Capture the cell that displays the provided text and extract its (X, Y) central coordinate. 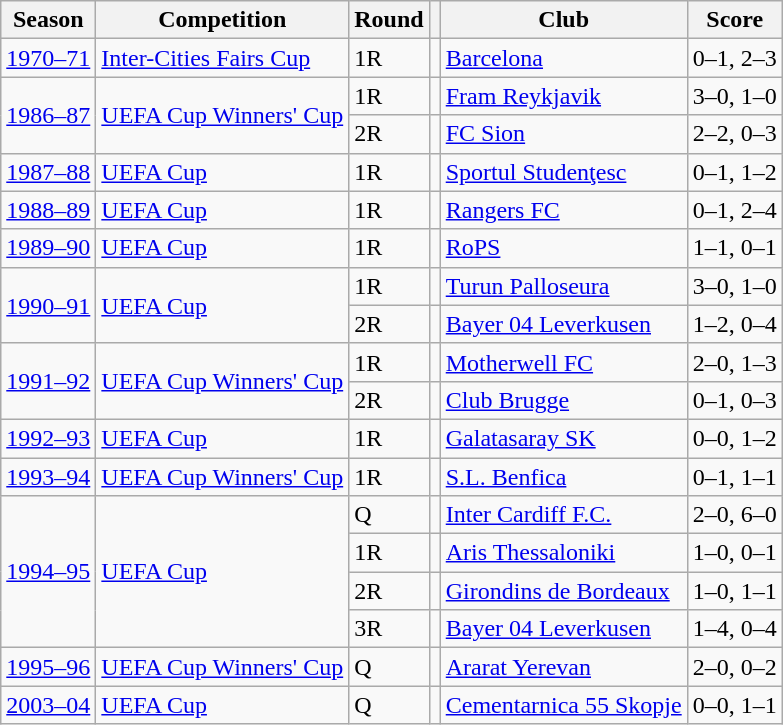
0–0, 1–1 (734, 705)
1987–88 (48, 172)
1995–96 (48, 667)
RoPS (564, 248)
S.L. Benfica (564, 477)
0–0, 1–2 (734, 438)
0–1, 2–3 (734, 58)
1–2, 0–4 (734, 324)
Season (48, 20)
1–0, 0–1 (734, 553)
Club (564, 20)
Galatasaray SK (564, 438)
1–0, 1–1 (734, 591)
0–1, 0–3 (734, 400)
2–0, 0–2 (734, 667)
1989–90 (48, 248)
Ararat Yerevan (564, 667)
1993–94 (48, 477)
0–1, 2–4 (734, 210)
0–1, 1–2 (734, 172)
2003–04 (48, 705)
Club Brugge (564, 400)
3R (389, 629)
1986–87 (48, 115)
2–0, 6–0 (734, 515)
1991–92 (48, 381)
1988–89 (48, 210)
Round (389, 20)
Fram Reykjavik (564, 96)
2–2, 0–3 (734, 134)
1970–71 (48, 58)
Sportul Studenţesc (564, 172)
Aris Thessaloniki (564, 553)
Score (734, 20)
FC Sion (564, 134)
Competition (222, 20)
Cementarnica 55 Skopje (564, 705)
Motherwell FC (564, 362)
1990–91 (48, 305)
0–1, 1–1 (734, 477)
1–4, 0–4 (734, 629)
1994–95 (48, 572)
Rangers FC (564, 210)
1992–93 (48, 438)
Girondins de Bordeaux (564, 591)
Barcelona (564, 58)
1–1, 0–1 (734, 248)
Inter-Cities Fairs Cup (222, 58)
Inter Cardiff F.C. (564, 515)
Turun Palloseura (564, 286)
2–0, 1–3 (734, 362)
